Return the [x, y] coordinate for the center point of the cell that contains the specified text.  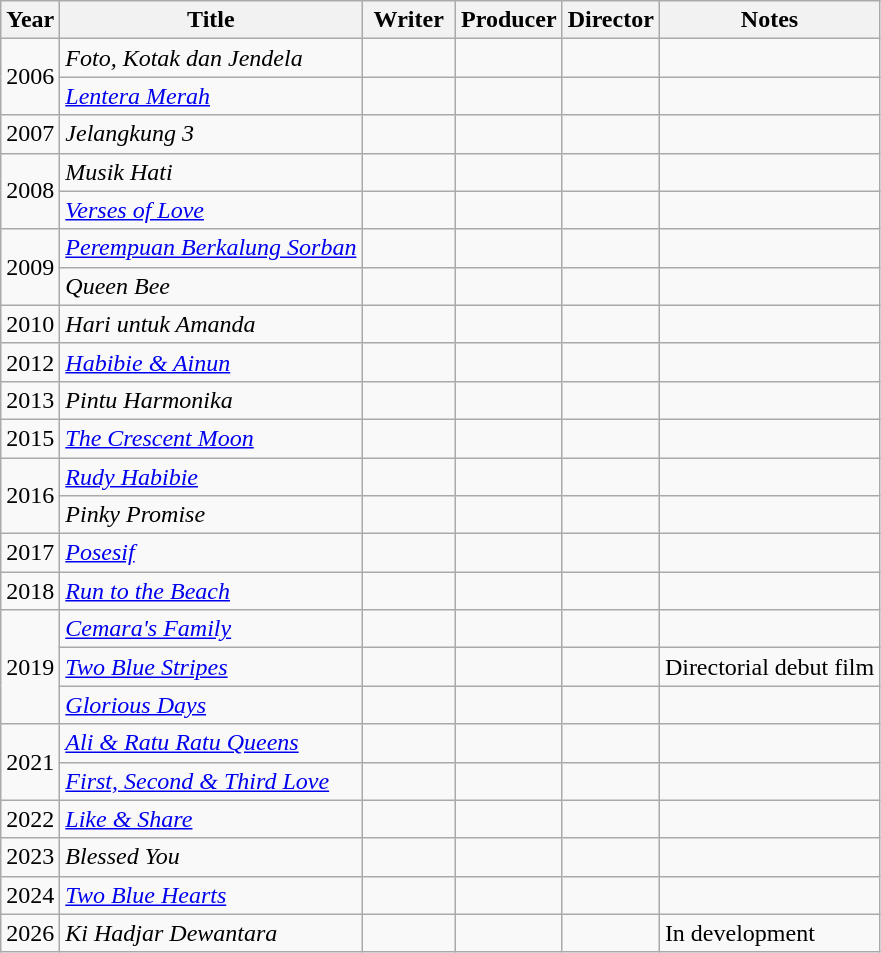
Queen Bee [211, 286]
2017 [30, 553]
Like & Share [211, 819]
In development [769, 933]
2022 [30, 819]
The Crescent Moon [211, 438]
Blessed You [211, 857]
2024 [30, 895]
2009 [30, 267]
Pinky Promise [211, 515]
Ki Hadjar Dewantara [211, 933]
Run to the Beach [211, 591]
Rudy Habibie [211, 477]
Ali & Ratu Ratu Queens [211, 743]
First, Second & Third Love [211, 781]
Jelangkung 3 [211, 134]
Directorial debut film [769, 667]
Habibie & Ainun [211, 362]
2006 [30, 77]
Perempuan Berkalung Sorban [211, 248]
Hari untuk Amanda [211, 324]
Cemara's Family [211, 629]
2018 [30, 591]
2010 [30, 324]
Two Blue Stripes [211, 667]
Year [30, 20]
2019 [30, 667]
Pintu Harmonika [211, 400]
Director [610, 20]
2016 [30, 496]
2023 [30, 857]
Title [211, 20]
Notes [769, 20]
2007 [30, 134]
Glorious Days [211, 705]
2015 [30, 438]
2012 [30, 362]
Posesif [211, 553]
2026 [30, 933]
2021 [30, 762]
Verses of Love [211, 210]
Writer [409, 20]
Musik Hati [211, 172]
Two Blue Hearts [211, 895]
Producer [510, 20]
2008 [30, 191]
Lentera Merah [211, 96]
Foto, Kotak dan Jendela [211, 58]
2013 [30, 400]
